Scan for the cell matching the given text and deliver its [X, Y] coordinate at center. 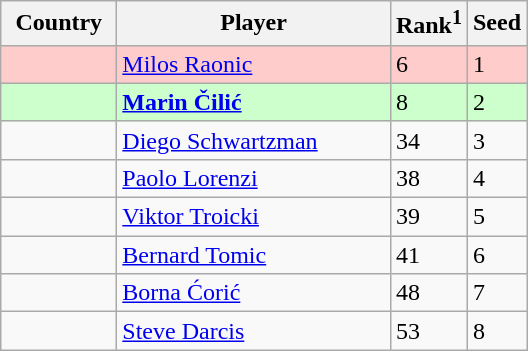
Paolo Lorenzi [254, 178]
Viktor Troicki [254, 217]
Milos Raonic [254, 64]
2 [496, 102]
Seed [496, 24]
34 [428, 140]
4 [496, 178]
53 [428, 331]
Borna Ćorić [254, 293]
Steve Darcis [254, 331]
41 [428, 255]
3 [496, 140]
Diego Schwartzman [254, 140]
39 [428, 217]
5 [496, 217]
Rank1 [428, 24]
Marin Čilić [254, 102]
48 [428, 293]
Player [254, 24]
Country [59, 24]
Bernard Tomic [254, 255]
1 [496, 64]
38 [428, 178]
7 [496, 293]
